Find where the given text appears and provide that cell's center as (X, Y) coordinate. 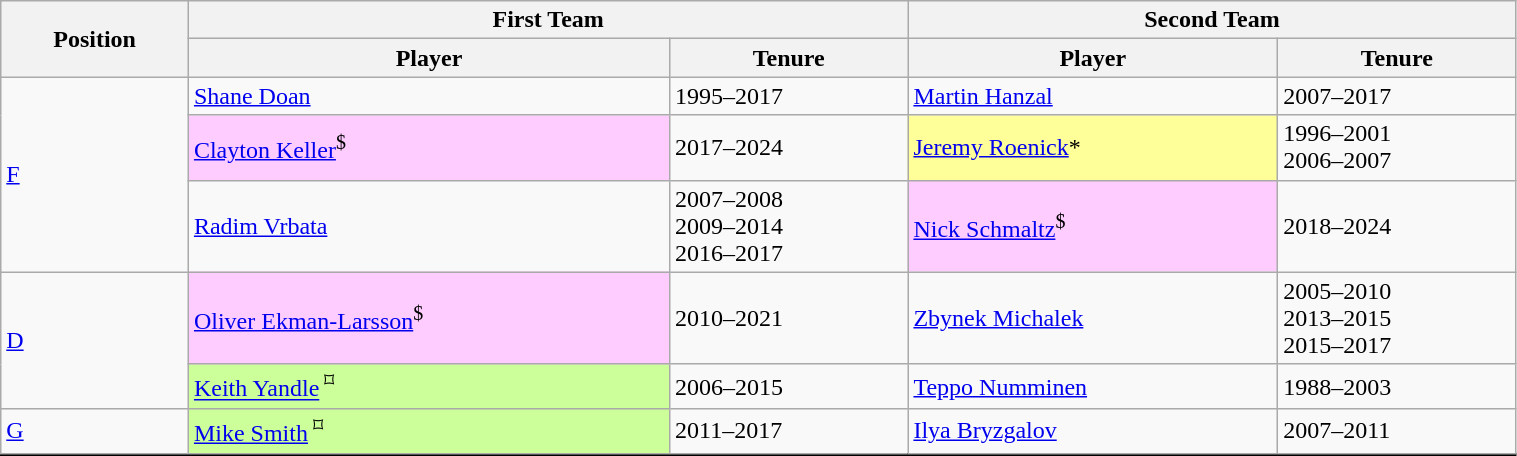
2006–2015 (789, 386)
2005–20102013–20152015–2017 (1397, 318)
Mike Smith ⌑ (428, 432)
Nick Schmaltz$ (1093, 226)
G (95, 432)
1995–2017 (789, 96)
2011–2017 (789, 432)
2007–20082009–20142016–2017 (789, 226)
Radim Vrbata (428, 226)
First Team (548, 20)
2007–2011 (1397, 432)
2010–2021 (789, 318)
Ilya Bryzgalov (1093, 432)
Second Team (1212, 20)
1988–2003 (1397, 386)
2017–2024 (789, 148)
Martin Hanzal (1093, 96)
Clayton Keller$ (428, 148)
2018–2024 (1397, 226)
D (95, 340)
F (95, 174)
Teppo Numminen (1093, 386)
Position (95, 39)
Shane Doan (428, 96)
1996–20012006–2007 (1397, 148)
Zbynek Michalek (1093, 318)
Oliver Ekman-Larsson$ (428, 318)
2007–2017 (1397, 96)
Keith Yandle ⌑ (428, 386)
Jeremy Roenick* (1093, 148)
